Find where the given text appears and provide that cell's center as (x, y) coordinate. 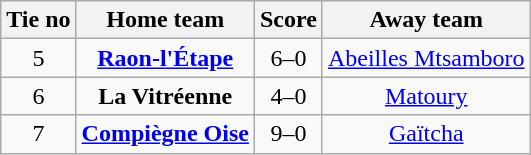
7 (38, 134)
Tie no (38, 20)
Gaïtcha (426, 134)
La Vitréenne (165, 96)
4–0 (288, 96)
Compiègne Oise (165, 134)
6–0 (288, 58)
9–0 (288, 134)
Abeilles Mtsamboro (426, 58)
5 (38, 58)
Away team (426, 20)
Score (288, 20)
Matoury (426, 96)
Home team (165, 20)
6 (38, 96)
Raon-l'Étape (165, 58)
